For the text-containing cell, return its midpoint in [x, y] coordinate format. 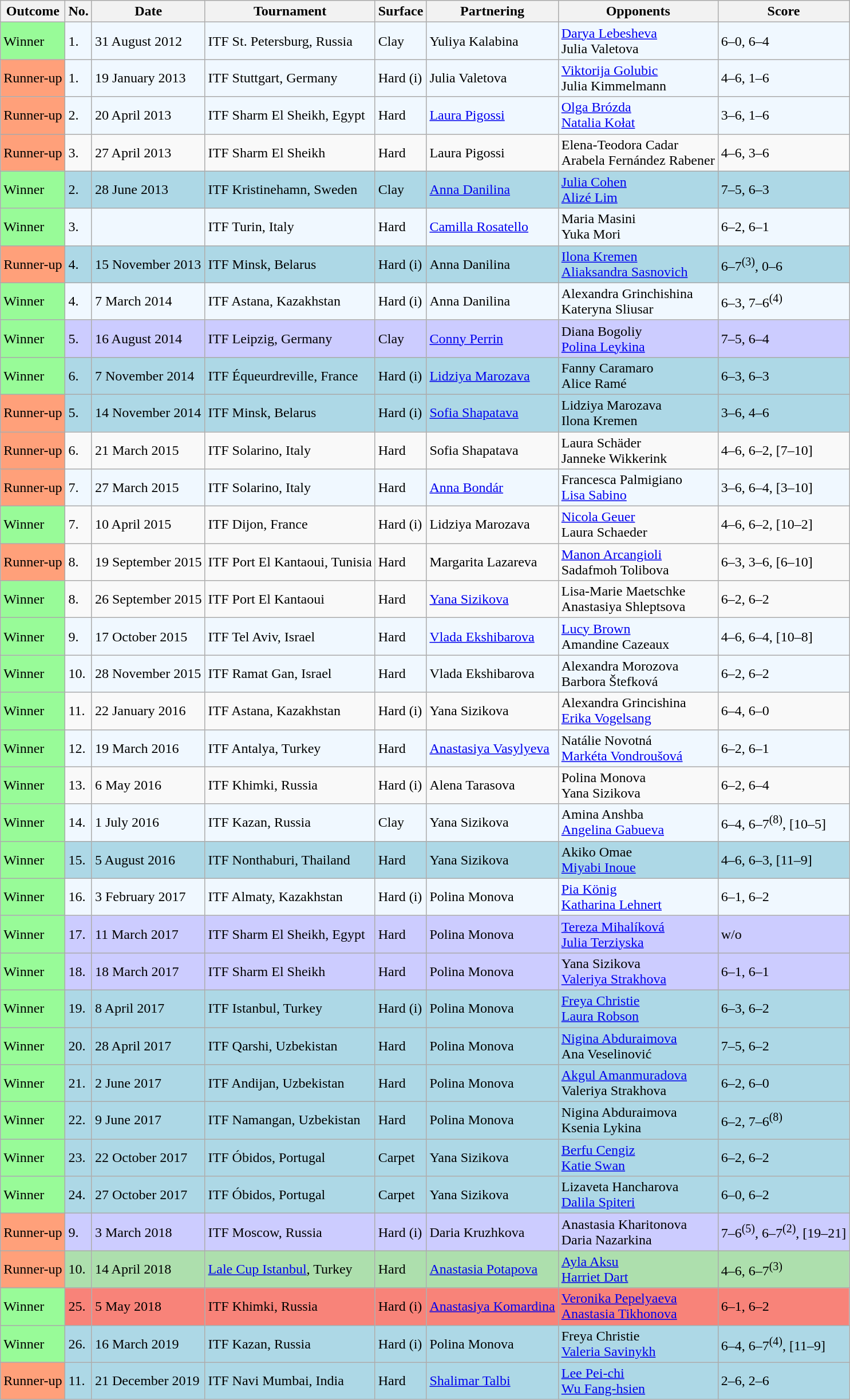
16 August 2014 [148, 339]
ITF Antalya, Turkey [290, 748]
Laura Schäder Janneke Wikkerink [638, 450]
1 July 2016 [148, 823]
7–5, 6–4 [784, 339]
6–4, 6–0 [784, 711]
19. [78, 1008]
ITF Namangan, Uzbekistan [290, 1120]
18. [78, 971]
ITF Istanbul, Turkey [290, 1008]
ITF Navi Mumbai, India [290, 1381]
4–6, 6–2, [7–10] [784, 450]
17 October 2015 [148, 636]
6–2, 6–4 [784, 785]
Lucy Brown Amandine Cazeaux [638, 636]
5 August 2016 [148, 859]
7–5, 6–2 [784, 1046]
Akiko Omae Miyabi Inoue [638, 859]
16 March 2019 [148, 1343]
6–3, 6–2 [784, 1008]
Nicola Geuer Laura Schaeder [638, 525]
Alexandra Grinchishina Kateryna Sliusar [638, 301]
7–5, 6–3 [784, 190]
No. [78, 11]
6–7(3), 0–6 [784, 264]
Partnering [492, 11]
Lidziya Marozava Ilona Kremen [638, 413]
16. [78, 897]
Opponents [638, 11]
6–3, 7–6(4) [784, 301]
6–3, 3–6, [6–10] [784, 562]
ITF Turin, Italy [290, 227]
Anastasiya Komardina [492, 1307]
ITF Nonthaburi, Thailand [290, 859]
Outcome [33, 11]
ITF Kristinehamn, Sweden [290, 190]
Julia Cohen Alizé Lim [638, 190]
21. [78, 1084]
4–6, 6–4, [10–8] [784, 636]
6–3, 6–3 [784, 375]
28 June 2013 [148, 190]
Polina Monova Yana Sizikova [638, 785]
11 March 2017 [148, 934]
27 October 2017 [148, 1195]
6–0, 6–4 [784, 41]
Lale Cup Istanbul, Turkey [290, 1269]
8 April 2017 [148, 1008]
Tournament [290, 11]
Tereza Mihalíková Julia Terziyska [638, 934]
Manon Arcangioli Sadafmoh Tolibova [638, 562]
Maria Masini Yuka Mori [638, 227]
Alexandra Morozova Barbora Štefková [638, 674]
Diana Bogoliy Polina Leykina [638, 339]
22 January 2016 [148, 711]
6–4, 6–7(4), [11–9] [784, 1343]
Natálie Novotná Markéta Vondroušová [638, 748]
Freya Christie Laura Robson [638, 1008]
6–0, 6–2 [784, 1195]
4–6, 3–6 [784, 152]
19 January 2013 [148, 78]
17. [78, 934]
Alena Tarasova [492, 785]
4–6, 6–3, [11–9] [784, 859]
ITF Stuttgart, Germany [290, 78]
ITF Moscow, Russia [290, 1232]
Elena-Teodora Cadar Arabela Fernández Rabener [638, 152]
25. [78, 1307]
6–2, 7–6(8) [784, 1120]
Yuliya Kalabina [492, 41]
14 April 2018 [148, 1269]
Francesca Palmigiano Lisa Sabino [638, 487]
14. [78, 823]
Anastasia Potapova [492, 1269]
Date [148, 11]
9 June 2017 [148, 1120]
ITF Tel Aviv, Israel [290, 636]
3–6, 6–4, [3–10] [784, 487]
12. [78, 748]
28 November 2015 [148, 674]
15. [78, 859]
27 March 2015 [148, 487]
Yana Sizikova Valeriya Strakhova [638, 971]
ITF Port El Kantaoui [290, 600]
22. [78, 1120]
Freya Christie Valeria Savinykh [638, 1343]
Berfu Cengiz Katie Swan [638, 1158]
24. [78, 1195]
15 November 2013 [148, 264]
ITF Dijon, France [290, 525]
Surface [401, 11]
ITF Ramat Gan, Israel [290, 674]
31 August 2012 [148, 41]
Fanny Caramaro Alice Ramé [638, 375]
5 May 2018 [148, 1307]
6–2, 6–0 [784, 1084]
21 March 2015 [148, 450]
6 May 2016 [148, 785]
Alexandra Grincishina Erika Vogelsang [638, 711]
Conny Perrin [492, 339]
ITF Andijan, Uzbekistan [290, 1084]
3 February 2017 [148, 897]
3 March 2018 [148, 1232]
7 November 2014 [148, 375]
w/o [784, 934]
Darya Lebesheva Julia Valetova [638, 41]
22 October 2017 [148, 1158]
Nigina Abduraimova Ksenia Lykina [638, 1120]
Nigina Abduraimova Ana Veselinović [638, 1046]
Lee Pei-chi Wu Fang-hsien [638, 1381]
Margarita Lazareva [492, 562]
20. [78, 1046]
Ilona Kremen Aliaksandra Sasnovich [638, 264]
Lizaveta Hancharova Dalila Spiteri [638, 1195]
Akgul Amanmuradova Valeriya Strakhova [638, 1084]
23. [78, 1158]
Julia Valetova [492, 78]
6–4, 6–7(8), [10–5] [784, 823]
10 April 2015 [148, 525]
26 September 2015 [148, 600]
ITF St. Petersburg, Russia [290, 41]
21 December 2019 [148, 1381]
Amina Anshba Angelina Gabueva [638, 823]
ITF Qarshi, Uzbekistan [290, 1046]
Lisa-Marie Maetschke Anastasiya Shleptsova [638, 600]
4–6, 6–7(3) [784, 1269]
19 March 2016 [148, 748]
Daria Kruzhkova [492, 1232]
ITF Leipzig, Germany [290, 339]
4–6, 6–2, [10–2] [784, 525]
ITF Port El Kantaoui, Tunisia [290, 562]
Anastasia Kharitonova Daria Nazarkina [638, 1232]
4–6, 1–6 [784, 78]
Ayla Aksu Harriet Dart [638, 1269]
2 June 2017 [148, 1084]
18 March 2017 [148, 971]
ITF Équeurdreville, France [290, 375]
19 September 2015 [148, 562]
2–6, 2–6 [784, 1381]
14 November 2014 [148, 413]
7 March 2014 [148, 301]
Pia König Katharina Lehnert [638, 897]
Veronika Pepelyaeva Anastasia Tikhonova [638, 1307]
20 April 2013 [148, 116]
Shalimar Talbi [492, 1381]
7–6(5), 6–7(2), [19–21] [784, 1232]
27 April 2013 [148, 152]
13. [78, 785]
3–6, 1–6 [784, 116]
Olga Brózda Natalia Kołat [638, 116]
Anastasiya Vasylyeva [492, 748]
Anna Bondár [492, 487]
3–6, 4–6 [784, 413]
6–1, 6–1 [784, 971]
Viktorija Golubic Julia Kimmelmann [638, 78]
26. [78, 1343]
Camilla Rosatello [492, 227]
ITF Almaty, Kazakhstan [290, 897]
28 April 2017 [148, 1046]
Score [784, 11]
